Provide the [X, Y] coordinate of the cell's center where the given text is located.  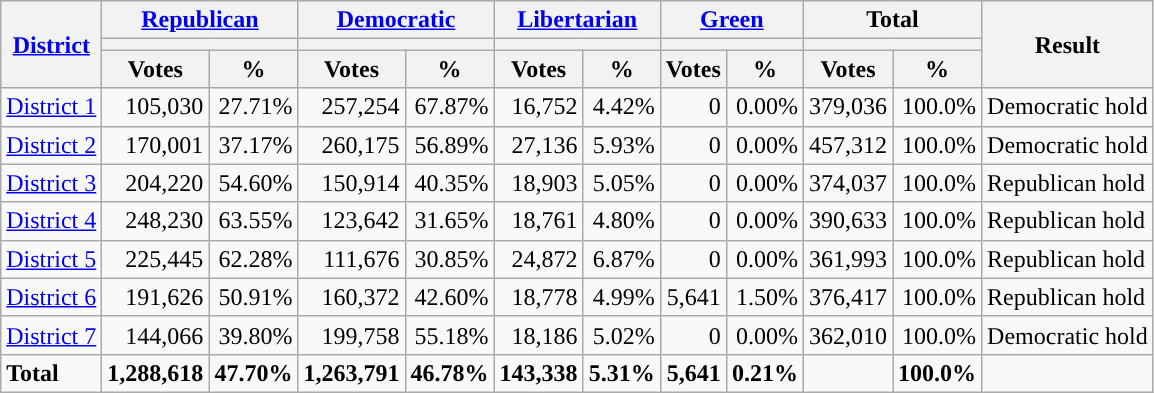
1.50% [764, 297]
50.91% [254, 297]
16,752 [538, 107]
260,175 [352, 145]
5.02% [622, 335]
6.87% [622, 259]
54.60% [254, 183]
204,220 [156, 183]
District 7 [52, 335]
18,903 [538, 183]
4.42% [622, 107]
27.71% [254, 107]
4.99% [622, 297]
5.93% [622, 145]
39.80% [254, 335]
390,633 [848, 221]
5.05% [622, 183]
18,778 [538, 297]
47.70% [254, 373]
379,036 [848, 107]
1,288,618 [156, 373]
225,445 [156, 259]
30.85% [450, 259]
67.87% [450, 107]
199,758 [352, 335]
Green [732, 20]
Result [1068, 44]
District 2 [52, 145]
24,872 [538, 259]
62.28% [254, 259]
District 5 [52, 259]
191,626 [156, 297]
111,676 [352, 259]
5.31% [622, 373]
144,066 [156, 335]
362,010 [848, 335]
18,186 [538, 335]
257,254 [352, 107]
248,230 [156, 221]
123,642 [352, 221]
457,312 [848, 145]
District 6 [52, 297]
170,001 [156, 145]
27,136 [538, 145]
District 1 [52, 107]
31.65% [450, 221]
0.21% [764, 373]
Republican [200, 20]
40.35% [450, 183]
150,914 [352, 183]
Democratic [396, 20]
374,037 [848, 183]
376,417 [848, 297]
160,372 [352, 297]
55.18% [450, 335]
District 3 [52, 183]
42.60% [450, 297]
143,338 [538, 373]
37.17% [254, 145]
District 4 [52, 221]
1,263,791 [352, 373]
56.89% [450, 145]
District [52, 44]
18,761 [538, 221]
63.55% [254, 221]
105,030 [156, 107]
361,993 [848, 259]
Libertarian [577, 20]
4.80% [622, 221]
46.78% [450, 373]
